Identify which cell holds the provided text, then report its [X, Y] central coordinate. 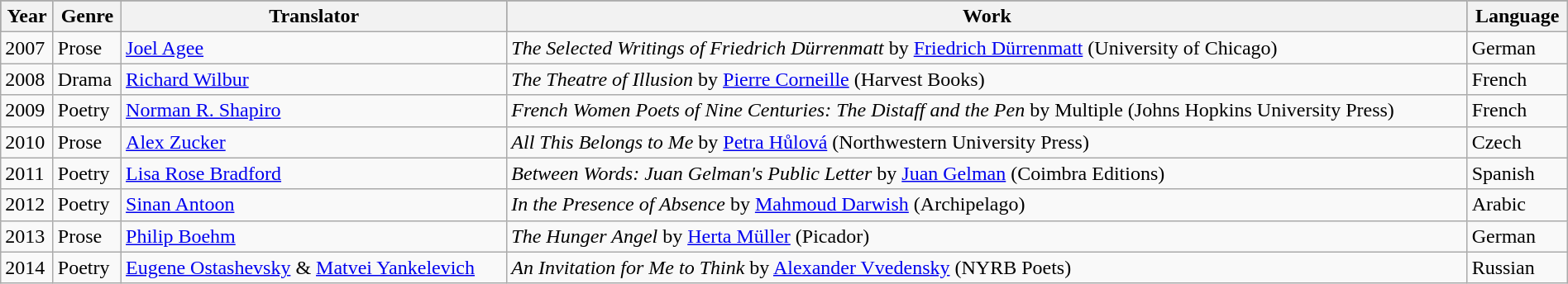
The Hunger Angel by Herta Müller (Picador) [987, 236]
Translator [314, 17]
The Selected Writings of Friedrich Dürrenmatt by Friedrich Dürrenmatt (University of Chicago) [987, 48]
Norman R. Shapiro [314, 111]
2007 [27, 48]
Drama [87, 79]
Language [1517, 17]
Arabic [1517, 205]
2011 [27, 173]
Richard Wilbur [314, 79]
Russian [1517, 267]
Philip Boehm [314, 236]
2012 [27, 205]
Eugene Ostashevsky & Matvei Yankelevich [314, 267]
2008 [27, 79]
Joel Agee [314, 48]
2010 [27, 142]
Work [987, 17]
All This Belongs to Me by Petra Hůlová (Northwestern University Press) [987, 142]
Sinan Antoon [314, 205]
In the Presence of Absence by Mahmoud Darwish (Archipelago) [987, 205]
Year [27, 17]
French Women Poets of Nine Centuries: The Distaff and the Pen by Multiple (Johns Hopkins University Press) [987, 111]
An Invitation for Me to Think by Alexander Vvedensky (NYRB Poets) [987, 267]
Genre [87, 17]
Alex Zucker [314, 142]
2013 [27, 236]
Lisa Rose Bradford [314, 173]
Czech [1517, 142]
2014 [27, 267]
Between Words: Juan Gelman's Public Letter by Juan Gelman (Coimbra Editions) [987, 173]
The Theatre of Illusion by Pierre Corneille (Harvest Books) [987, 79]
2009 [27, 111]
Spanish [1517, 173]
